Pinpoint the cell where the given text exists, returning its (X, Y) midpoint coordinate. 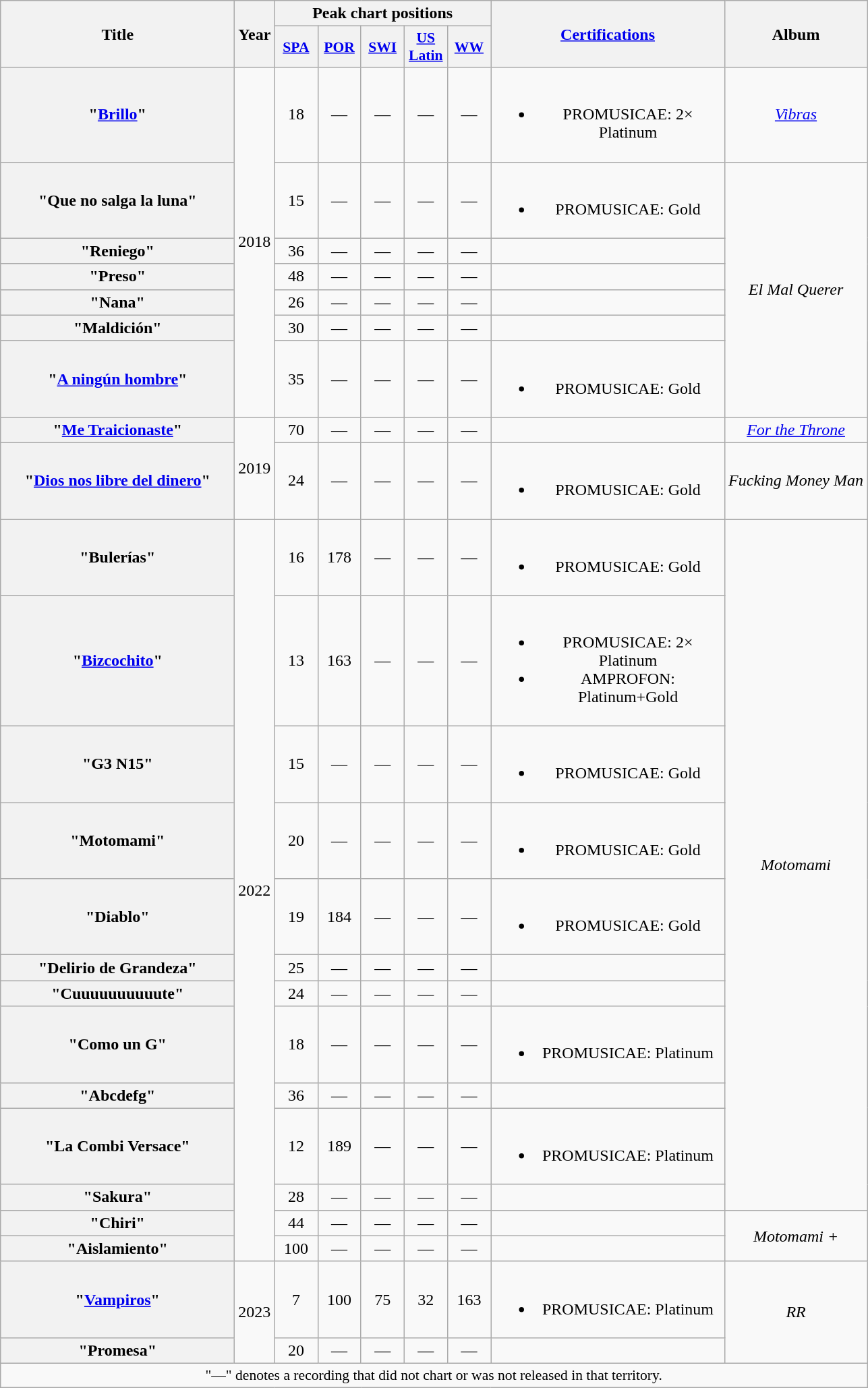
70 (296, 430)
13 (296, 661)
30 (296, 328)
Certifications (608, 34)
32 (426, 1299)
2019 (255, 468)
"Bizcochito" (117, 661)
Peak chart positions (383, 13)
El Mal Querer (796, 289)
"Maldición" (117, 328)
"Bulerías" (117, 557)
2023 (255, 1312)
Title (117, 34)
Motomami (796, 865)
"Brillo" (117, 115)
26 (296, 302)
178 (339, 557)
Album (796, 34)
44 (296, 1223)
"La Combi Versace" (117, 1147)
"Vampiros" (117, 1299)
Year (255, 34)
184 (339, 917)
"—" denotes a recording that did not chart or was not released in that territory. (434, 1375)
RR (796, 1312)
12 (296, 1147)
SPA (296, 47)
For the Throne (796, 430)
"Motomami" (117, 840)
"Me Traicionaste" (117, 430)
25 (296, 968)
"Reniego" (117, 251)
"Preso" (117, 277)
WW (469, 47)
Motomami + (796, 1236)
28 (296, 1197)
35 (296, 379)
"Nana" (117, 302)
"Diablo" (117, 917)
16 (296, 557)
"Que no salga la luna" (117, 200)
7 (296, 1299)
"Promesa" (117, 1350)
SWI (382, 47)
"A ningún hombre" (117, 379)
"Sakura" (117, 1197)
"G3 N15" (117, 765)
POR (339, 47)
2022 (255, 890)
48 (296, 277)
"Dios nos libre del dinero" (117, 480)
"Aislamiento" (117, 1248)
"Como un G" (117, 1044)
75 (382, 1299)
USLatin (426, 47)
"Abcdefg" (117, 1095)
"Cuuuuuuuuuute" (117, 993)
189 (339, 1147)
"Chiri" (117, 1223)
19 (296, 917)
2018 (255, 242)
PROMUSICAE: 2× Platinum (608, 115)
"Delirio de Grandeza" (117, 968)
Fucking Money Man (796, 480)
PROMUSICAE: 2× PlatinumAMPROFON: Platinum+Gold (608, 661)
Vibras (796, 115)
